Detect which cell encompasses the target text, then output its [X, Y] center coordinate. 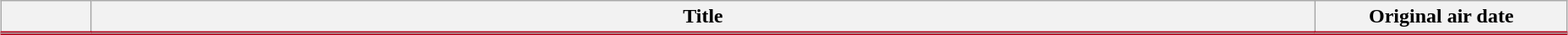
Original air date [1441, 17]
Title [703, 17]
